Locate the cell with the specified text and output its [X, Y] center coordinate. 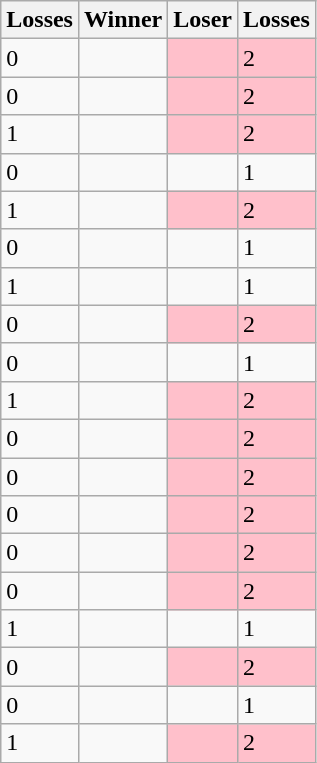
Winner [122, 20]
Loser [203, 20]
